Search for the cell housing the specified text and yield its (x, y) center coordinate. 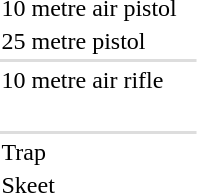
10 metre air rifle (89, 80)
25 metre pistol (89, 41)
Trap (89, 152)
